Return (X, Y) of the center of cell containing provided text 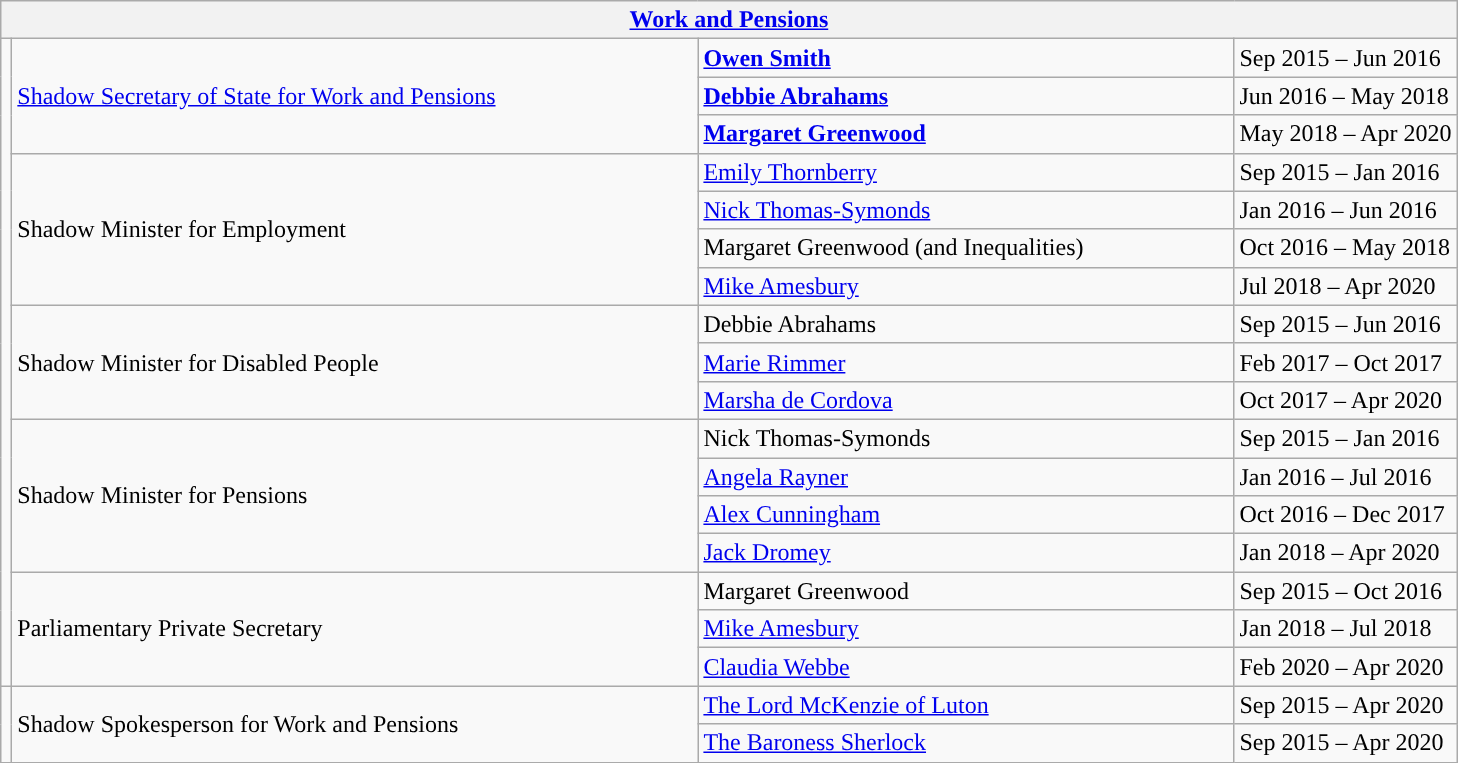
Work and Pensions (729, 20)
Jan 2018 – Jul 2018 (1346, 629)
The Baroness Sherlock (966, 743)
Oct 2016 – Dec 2017 (1346, 515)
Jan 2018 – Apr 2020 (1346, 553)
Oct 2016 – May 2018 (1346, 248)
Alex Cunningham (966, 515)
Jul 2018 – Apr 2020 (1346, 286)
Jan 2016 – Jun 2016 (1346, 210)
Parliamentary Private Secretary (355, 629)
Claudia Webbe (966, 667)
May 2018 – Apr 2020 (1346, 134)
The Lord McKenzie of Luton (966, 705)
Angela Rayner (966, 477)
Feb 2017 – Oct 2017 (1346, 362)
Shadow Minister for Employment (355, 229)
Jan 2016 – Jul 2016 (1346, 477)
Owen Smith (966, 58)
Shadow Minister for Pensions (355, 495)
Feb 2020 – Apr 2020 (1346, 667)
Marie Rimmer (966, 362)
Marsha de Cordova (966, 400)
Sep 2015 – Oct 2016 (1346, 591)
Margaret Greenwood (and Inequalities) (966, 248)
Shadow Spokesperson for Work and Pensions (355, 724)
Shadow Minister for Disabled People (355, 362)
Oct 2017 – Apr 2020 (1346, 400)
Emily Thornberry (966, 172)
Jack Dromey (966, 553)
Shadow Secretary of State for Work and Pensions (355, 96)
Jun 2016 – May 2018 (1346, 96)
